From the cell containing the given text, extract its center point as [X, Y] coordinate. 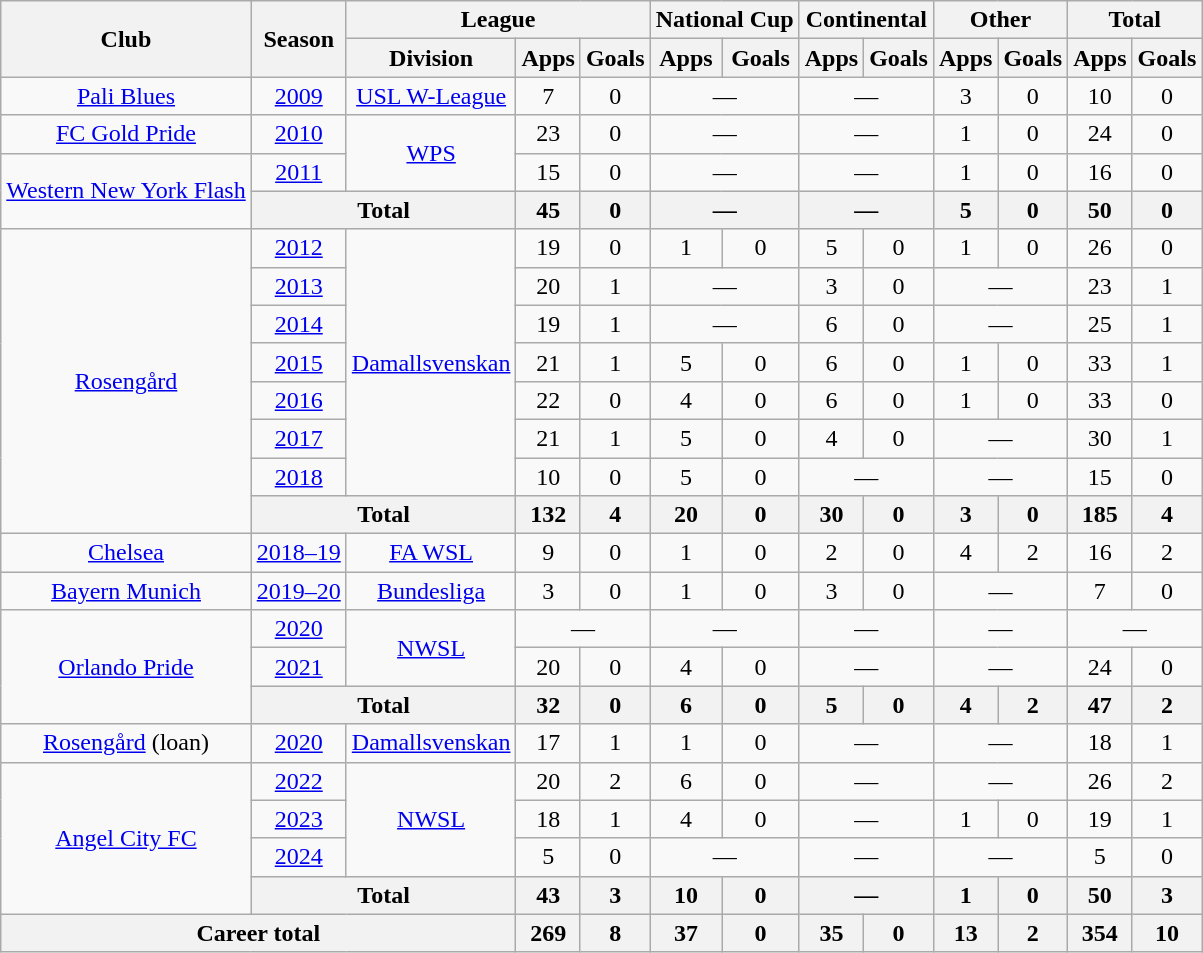
269 [548, 933]
2009 [298, 96]
354 [1100, 933]
Bayern Munich [126, 591]
Division [431, 58]
8 [615, 933]
Angel City FC [126, 838]
2011 [298, 172]
2013 [298, 286]
Chelsea [126, 553]
WPS [431, 153]
Bundesliga [431, 591]
45 [548, 210]
National Cup [724, 20]
2016 [298, 400]
Orlando Pride [126, 667]
Rosengård [126, 381]
Other [1000, 20]
2023 [298, 819]
25 [1100, 324]
Career total [258, 933]
League [498, 20]
2024 [298, 857]
2021 [298, 667]
2018–19 [298, 553]
Continental [866, 20]
Pali Blues [126, 96]
2017 [298, 438]
185 [1100, 515]
17 [548, 743]
2018 [298, 477]
47 [1100, 705]
22 [548, 400]
13 [965, 933]
32 [548, 705]
FC Gold Pride [126, 134]
Club [126, 39]
132 [548, 515]
2019–20 [298, 591]
2022 [298, 781]
2014 [298, 324]
2015 [298, 362]
Rosengård (loan) [126, 743]
35 [831, 933]
USL W-League [431, 96]
2010 [298, 134]
Western New York Flash [126, 191]
43 [548, 895]
2012 [298, 248]
Season [298, 39]
37 [686, 933]
FA WSL [431, 553]
9 [548, 553]
